Capture the cell that displays the provided text and extract its (x, y) central coordinate. 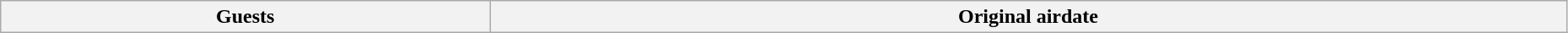
Original airdate (1029, 17)
Guests (245, 17)
